Determine the (X, Y) coordinate at the center of the cell enclosing the given text.  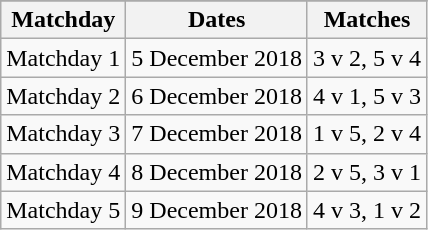
4 v 3, 1 v 2 (366, 210)
6 December 2018 (217, 96)
3 v 2, 5 v 4 (366, 58)
Matchday 4 (64, 172)
Matchday 3 (64, 134)
2 v 5, 3 v 1 (366, 172)
Matchday 1 (64, 58)
Dates (217, 20)
8 December 2018 (217, 172)
5 December 2018 (217, 58)
Matchday (64, 20)
Matchday 5 (64, 210)
Matchday 2 (64, 96)
1 v 5, 2 v 4 (366, 134)
7 December 2018 (217, 134)
4 v 1, 5 v 3 (366, 96)
9 December 2018 (217, 210)
Matches (366, 20)
